From the cell containing the given text, extract its center point as (x, y) coordinate. 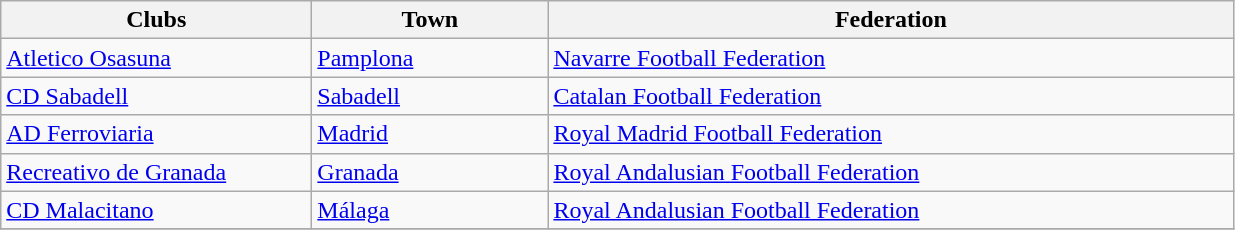
CD Sabadell (156, 96)
Federation (891, 20)
AD Ferroviaria (156, 134)
CD Malacitano (156, 210)
Sabadell (430, 96)
Navarre Football Federation (891, 58)
Recreativo de Granada (156, 172)
Pamplona (430, 58)
Málaga (430, 210)
Town (430, 20)
Royal Madrid Football Federation (891, 134)
Granada (430, 172)
Atletico Osasuna (156, 58)
Madrid (430, 134)
Clubs (156, 20)
Catalan Football Federation (891, 96)
